Locate the cell with the specified text and output its [x, y] center coordinate. 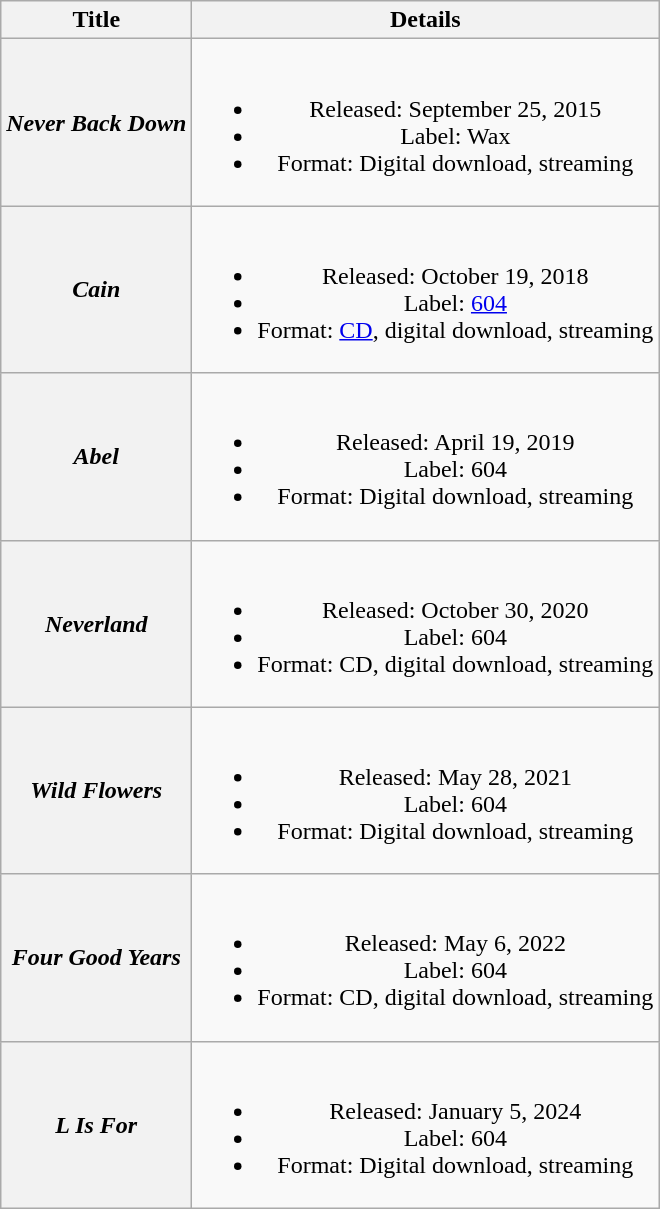
Abel [96, 456]
L Is For [96, 1124]
Released: October 19, 2018Label: 604Format: CD, digital download, streaming [426, 290]
Released: May 6, 2022Label: 604Format: CD, digital download, streaming [426, 958]
Released: April 19, 2019Label: 604Format: Digital download, streaming [426, 456]
Title [96, 20]
Four Good Years [96, 958]
Details [426, 20]
Released: January 5, 2024Label: 604Format: Digital download, streaming [426, 1124]
Neverland [96, 624]
Released: September 25, 2015Label: WaxFormat: Digital download, streaming [426, 122]
Wild Flowers [96, 790]
Cain [96, 290]
Never Back Down [96, 122]
Released: October 30, 2020Label: 604Format: CD, digital download, streaming [426, 624]
Released: May 28, 2021Label: 604Format: Digital download, streaming [426, 790]
